Extract the [x, y] coordinate from the center of the cell holding the provided text.  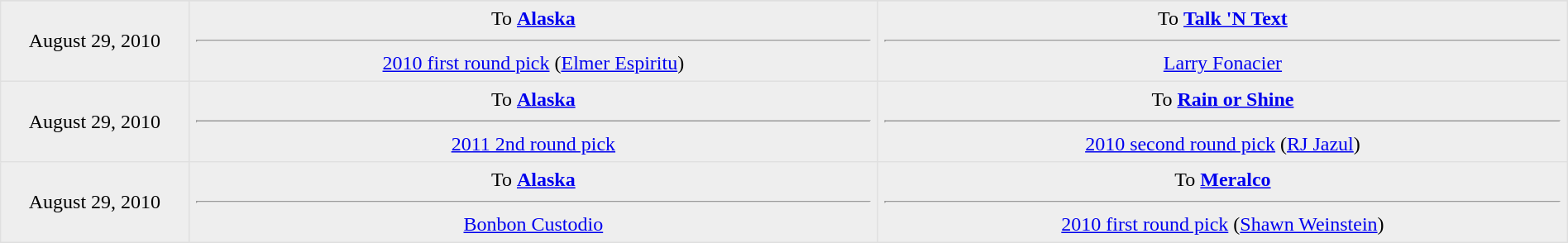
To Talk 'N TextLarry Fonacier [1223, 41]
To Rain or Shine2010 second round pick (RJ Jazul) [1223, 121]
To Alaska2011 2nd round pick [533, 121]
To AlaskaBonbon Custodio [533, 202]
To Meralco2010 first round pick (Shawn Weinstein) [1223, 202]
To Alaska2010 first round pick (Elmer Espiritu) [533, 41]
